Capture the cell that displays the provided text and extract its (X, Y) central coordinate. 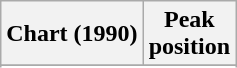
Chart (1990) (72, 34)
Peakposition (189, 34)
